Return the (x, y) coordinate for the center point of the cell that contains the specified text.  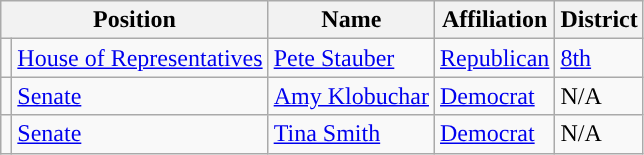
Affiliation (495, 20)
Amy Klobuchar (351, 96)
Tina Smith (351, 134)
8th (599, 58)
District (599, 20)
House of Representatives (140, 58)
Pete Stauber (351, 58)
Name (351, 20)
Position (134, 20)
Republican (495, 58)
